Find where the given text appears and provide that cell's center as [X, Y] coordinate. 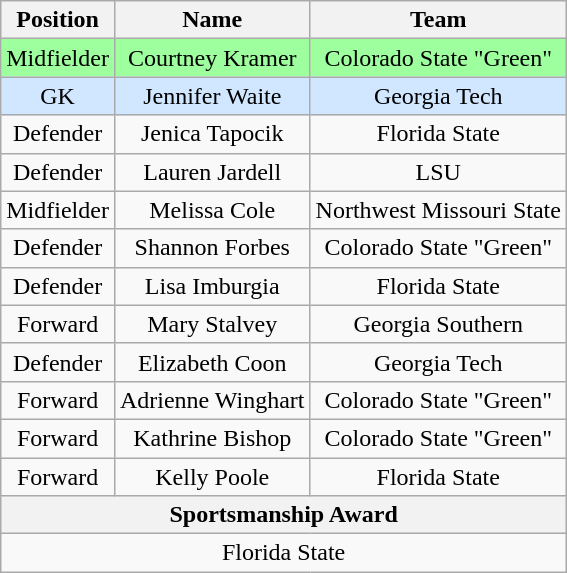
Jenica Tapocik [212, 134]
Georgia Southern [438, 324]
Mary Stalvey [212, 324]
Sportsmanship Award [284, 515]
Lisa Imburgia [212, 286]
Team [438, 20]
Shannon Forbes [212, 248]
LSU [438, 172]
Position [58, 20]
Name [212, 20]
Lauren Jardell [212, 172]
Adrienne Winghart [212, 400]
GK [58, 96]
Jennifer Waite [212, 96]
Elizabeth Coon [212, 362]
Northwest Missouri State [438, 210]
Melissa Cole [212, 210]
Courtney Kramer [212, 58]
Kelly Poole [212, 477]
Kathrine Bishop [212, 438]
